Search for the cell housing the specified text and yield its [X, Y] center coordinate. 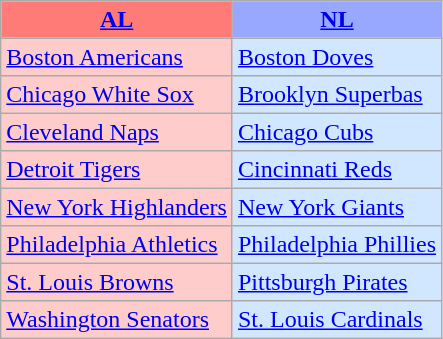
St. Louis Cardinals [336, 318]
AL [117, 20]
Boston Doves [336, 56]
St. Louis Browns [117, 282]
NL [336, 20]
New York Giants [336, 206]
Pittsburgh Pirates [336, 282]
Boston Americans [117, 56]
New York Highlanders [117, 206]
Detroit Tigers [117, 170]
Washington Senators [117, 318]
Philadelphia Phillies [336, 244]
Cincinnati Reds [336, 170]
Brooklyn Superbas [336, 94]
Chicago White Sox [117, 94]
Chicago Cubs [336, 132]
Cleveland Naps [117, 132]
Philadelphia Athletics [117, 244]
